Provide the [X, Y] coordinate of the cell's center where the given text is located.  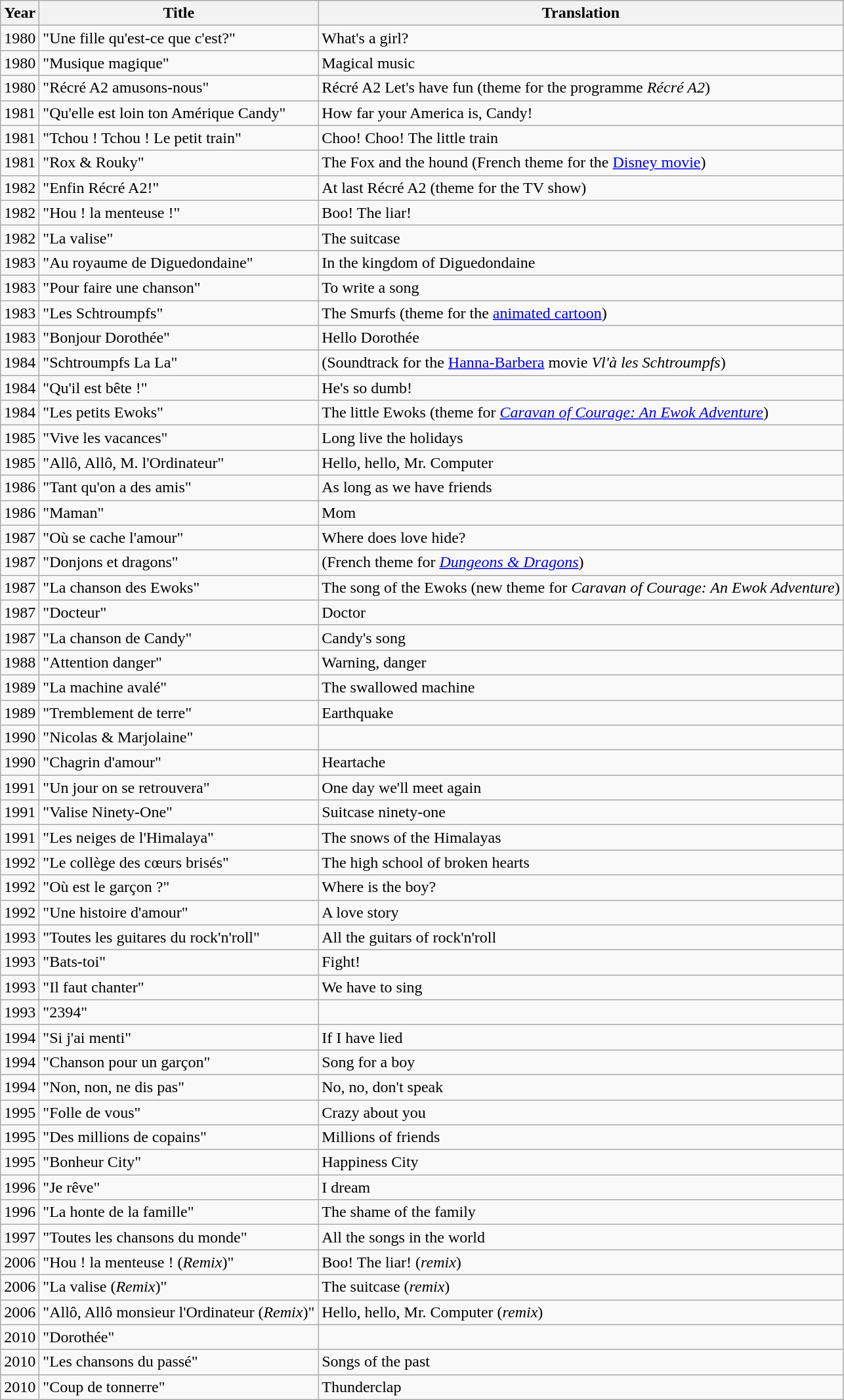
"Chanson pour un garçon" [179, 1062]
"Valise Ninety-One" [179, 813]
"Coup de tonnerre" [179, 1387]
Mom [581, 513]
No, no, don't speak [581, 1087]
Hello Dorothée [581, 338]
"Chagrin d'amour" [179, 763]
Happiness City [581, 1162]
"Nicolas & Marjolaine" [179, 738]
Thunderclap [581, 1387]
1988 [20, 662]
"La honte de la famille" [179, 1212]
1997 [20, 1237]
"Les chansons du passé" [179, 1362]
"Une histoire d'amour" [179, 912]
Year [20, 13]
Songs of the past [581, 1362]
Where is the boy? [581, 887]
"Toutes les guitares du rock'n'roll" [179, 937]
"Une fille qu'est-ce que c'est?" [179, 38]
"Toutes les chansons du monde" [179, 1237]
All the songs in the world [581, 1237]
"La valise" [179, 238]
"Bonheur City" [179, 1162]
The suitcase (remix) [581, 1287]
"La valise (Remix)" [179, 1287]
Millions of friends [581, 1137]
The suitcase [581, 238]
"Allô, Allô, M. l'Ordinateur" [179, 463]
The little Ewoks (theme for Caravan of Courage: An Ewok Adventure) [581, 413]
"Récré A2 amusons-nous" [179, 88]
"Docteur" [179, 612]
"Où est le garçon ?" [179, 887]
The high school of broken hearts [581, 862]
At last Récré A2 (theme for the TV show) [581, 188]
A love story [581, 912]
"Des millions de copains" [179, 1137]
"Hou ! la menteuse ! (Remix)" [179, 1262]
Candy's song [581, 637]
"Folle de vous" [179, 1113]
"La chanson des Ewoks" [179, 587]
To write a song [581, 287]
How far your America is, Candy! [581, 113]
"Les Schtroumpfs" [179, 313]
"Bats-toi" [179, 962]
Fight! [581, 962]
Récré A2 Let's have fun (theme for the programme Récré A2) [581, 88]
"Maman" [179, 513]
Heartache [581, 763]
"Non, non, ne dis pas" [179, 1087]
"Donjons et dragons" [179, 562]
"2394" [179, 1012]
Long live the holidays [581, 438]
"Qu'elle est loin ton Amérique Candy" [179, 113]
"Si j'ai menti" [179, 1037]
In the kingdom of Diguedondaine [581, 263]
(French theme for Dungeons & Dragons) [581, 562]
"Je rêve" [179, 1187]
He's so dumb! [581, 388]
Warning, danger [581, 662]
"Au royaume de Diguedondaine" [179, 263]
"Le collège des cœurs brisés" [179, 862]
Boo! The liar! (remix) [581, 1262]
"Hou ! la menteuse !" [179, 213]
The Smurfs (theme for the animated cartoon) [581, 313]
Title [179, 13]
"Vive les vacances" [179, 438]
"Un jour on se retrouvera" [179, 788]
One day we'll meet again [581, 788]
"Musique magique" [179, 63]
Doctor [581, 612]
The snows of the Himalayas [581, 838]
"La chanson de Candy" [179, 637]
"Rox & Rouky" [179, 163]
"Bonjour Dorothée" [179, 338]
"Tant qu'on a des amis" [179, 488]
Where does love hide? [581, 538]
"Il faut chanter" [179, 987]
The swallowed machine [581, 687]
Choo! Choo! The little train [581, 138]
As long as we have friends [581, 488]
"Les petits Ewoks" [179, 413]
Crazy about you [581, 1113]
"Les neiges de l'Himalaya" [179, 838]
What's a girl? [581, 38]
The Fox and the hound (French theme for the Disney movie) [581, 163]
"Pour faire une chanson" [179, 287]
"Qu'il est bête !" [179, 388]
I dream [581, 1187]
(Soundtrack for the Hanna-Barbera movie Vl'à les Schtroumpfs) [581, 363]
The shame of the family [581, 1212]
Earthquake [581, 712]
"Allô, Allô monsieur l'Ordinateur (Remix)" [179, 1312]
Hello, hello, Mr. Computer (remix) [581, 1312]
"Attention danger" [179, 662]
"Dorothée" [179, 1337]
"Tremblement de terre" [179, 712]
Song for a boy [581, 1062]
"La machine avalé" [179, 687]
Suitcase ninety-one [581, 813]
"Tchou ! Tchou ! Le petit train" [179, 138]
Hello, hello, Mr. Computer [581, 463]
"Enfin Récré A2!" [179, 188]
If I have lied [581, 1037]
"Schtroumpfs La La" [179, 363]
Magical music [581, 63]
Boo! The liar! [581, 213]
Translation [581, 13]
"Où se cache l'amour" [179, 538]
All the guitars of rock'n'roll [581, 937]
The song of the Ewoks (new theme for Caravan of Courage: An Ewok Adventure) [581, 587]
We have to sing [581, 987]
